For the text-containing cell, return its midpoint in [x, y] coordinate format. 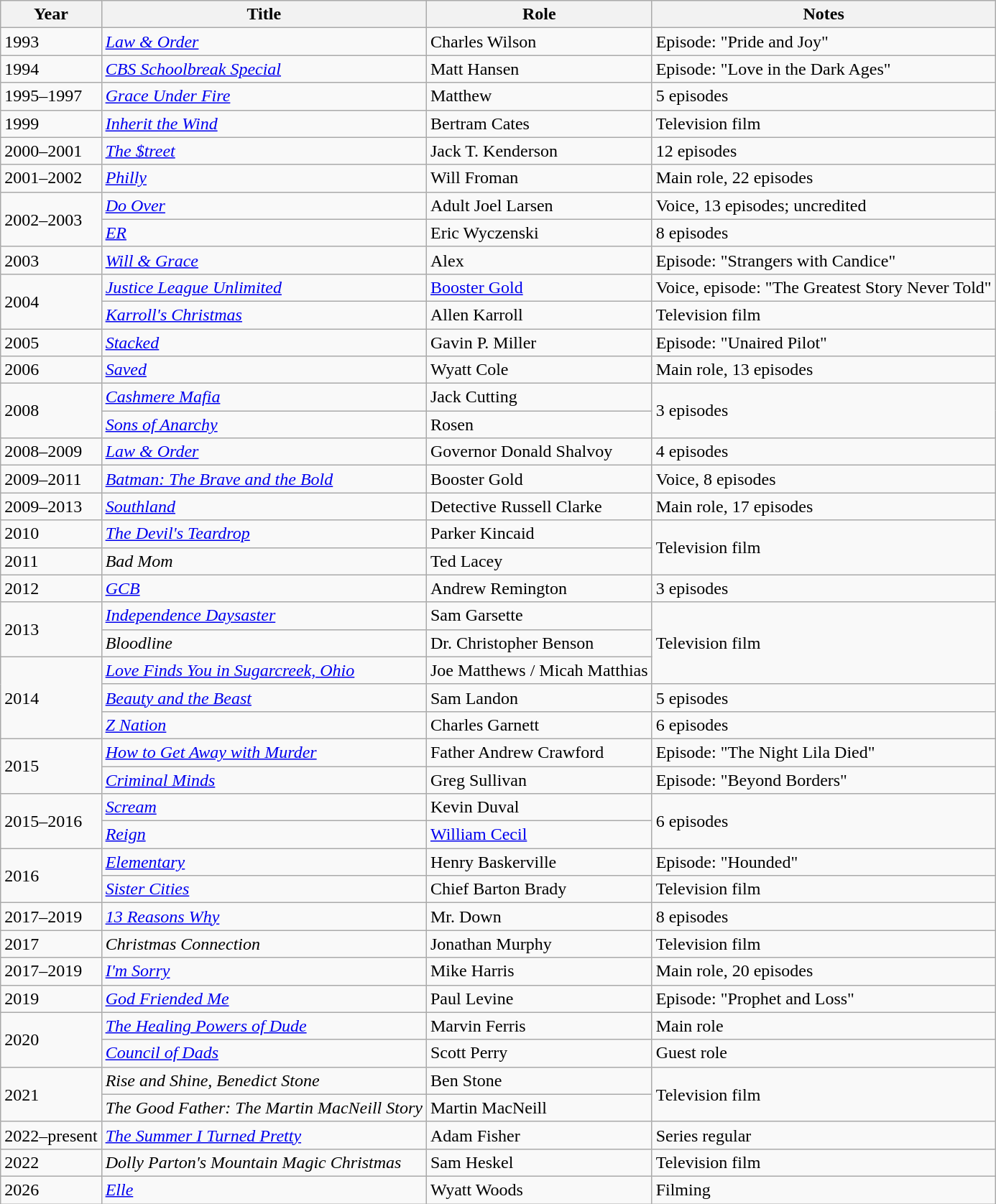
2001–2002 [51, 178]
Inherit the Wind [264, 124]
Will & Grace [264, 260]
Parker Kincaid [539, 534]
Title [264, 14]
Rosen [539, 425]
Sam Garsette [539, 616]
2000–2001 [51, 151]
2010 [51, 534]
How to Get Away with Murder [264, 752]
Dolly Parton's Mountain Magic Christmas [264, 1162]
Greg Sullivan [539, 779]
The Summer I Turned Pretty [264, 1135]
Main role, 17 episodes [824, 506]
Council of Dads [264, 1053]
Mr. Down [539, 917]
Notes [824, 14]
Series regular [824, 1135]
Main role, 22 episodes [824, 178]
2009–2011 [51, 479]
Main role [824, 1026]
Allen Karroll [539, 315]
Episode: "Unaired Pilot" [824, 343]
GCB [264, 588]
Episode: "Beyond Borders" [824, 779]
Episode: "Love in the Dark Ages" [824, 69]
2002–2003 [51, 219]
Wyatt Woods [539, 1190]
God Friended Me [264, 999]
Martin MacNeill [539, 1108]
2008 [51, 411]
2006 [51, 370]
Criminal Minds [264, 779]
Henry Baskerville [539, 862]
Chief Barton Brady [539, 889]
Karroll's Christmas [264, 315]
Justice League Unlimited [264, 287]
2003 [51, 260]
2022–present [51, 1135]
1995–1997 [51, 96]
Ben Stone [539, 1080]
13 Reasons Why [264, 917]
Sam Heskel [539, 1162]
Independence Daysaster [264, 616]
Charles Wilson [539, 42]
Eric Wyczenski [539, 233]
Guest role [824, 1053]
Filming [824, 1190]
The Devil's Teardrop [264, 534]
2013 [51, 629]
12 episodes [824, 151]
Governor Donald Shalvoy [539, 452]
The $treet [264, 151]
Love Finds You in Sugarcreek, Ohio [264, 670]
Bloodline [264, 643]
2008–2009 [51, 452]
Gavin P. Miller [539, 343]
William Cecil [539, 835]
Joe Matthews / Micah Matthias [539, 670]
Will Froman [539, 178]
2022 [51, 1162]
Main role, 13 episodes [824, 370]
Main role, 20 episodes [824, 971]
Episode: "The Night Lila Died" [824, 752]
Stacked [264, 343]
Christmas Connection [264, 944]
1999 [51, 124]
Dr. Christopher Benson [539, 643]
Voice, episode: "The Greatest Story Never Told" [824, 287]
ER [264, 233]
2009–2013 [51, 506]
2004 [51, 301]
Mike Harris [539, 971]
Adult Joel Larsen [539, 205]
Southland [264, 506]
2015–2016 [51, 821]
Voice, 8 episodes [824, 479]
2014 [51, 698]
Elle [264, 1190]
CBS Schoolbreak Special [264, 69]
Ted Lacey [539, 561]
Sam Landon [539, 698]
2021 [51, 1094]
Z Nation [264, 725]
Matthew [539, 96]
Batman: The Brave and the Bold [264, 479]
Saved [264, 370]
Father Andrew Crawford [539, 752]
Bad Mom [264, 561]
Jack Cutting [539, 397]
Episode: "Prophet and Loss" [824, 999]
Jonathan Murphy [539, 944]
Cashmere Mafia [264, 397]
2026 [51, 1190]
Episode: "Strangers with Candice" [824, 260]
Matt Hansen [539, 69]
Scream [264, 807]
Kevin Duval [539, 807]
Grace Under Fire [264, 96]
Philly [264, 178]
2012 [51, 588]
Beauty and the Beast [264, 698]
Jack T. Kenderson [539, 151]
1993 [51, 42]
4 episodes [824, 452]
Role [539, 14]
Episode: "Hounded" [824, 862]
Sister Cities [264, 889]
1994 [51, 69]
Voice, 13 episodes; uncredited [824, 205]
Episode: "Pride and Joy" [824, 42]
Marvin Ferris [539, 1026]
Year [51, 14]
2020 [51, 1039]
Charles Garnett [539, 725]
I'm Sorry [264, 971]
2017 [51, 944]
Andrew Remington [539, 588]
Detective Russell Clarke [539, 506]
Bertram Cates [539, 124]
Sons of Anarchy [264, 425]
Alex [539, 260]
2019 [51, 999]
Elementary [264, 862]
2016 [51, 876]
2015 [51, 766]
2011 [51, 561]
Rise and Shine, Benedict Stone [264, 1080]
The Good Father: The Martin MacNeill Story [264, 1108]
Paul Levine [539, 999]
Adam Fisher [539, 1135]
Scott Perry [539, 1053]
Wyatt Cole [539, 370]
The Healing Powers of Dude [264, 1026]
Do Over [264, 205]
Reign [264, 835]
2005 [51, 343]
